Pinpoint the cell where the given text exists, returning its (x, y) midpoint coordinate. 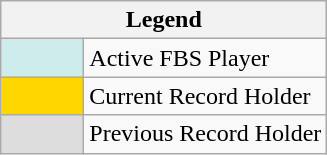
Legend (164, 20)
Current Record Holder (206, 96)
Previous Record Holder (206, 134)
Active FBS Player (206, 58)
